Return (x, y) of the center of cell containing provided text 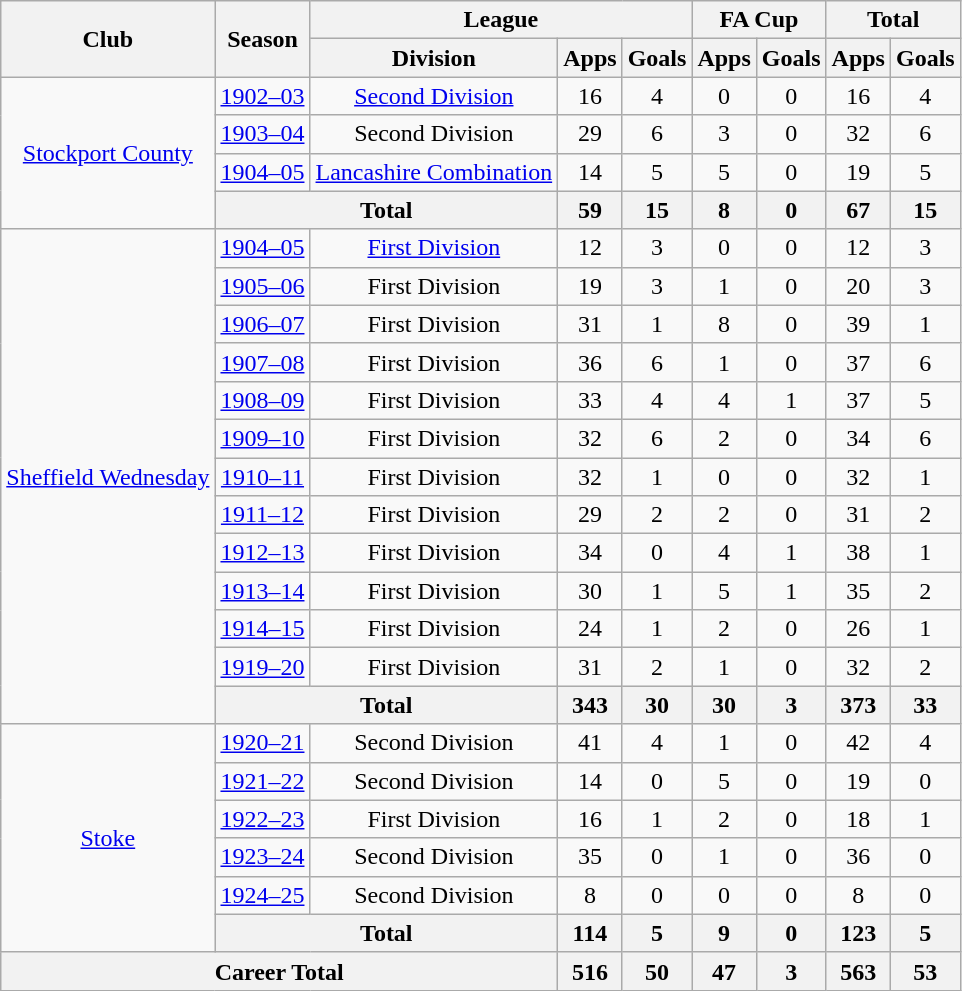
1921–22 (262, 781)
1920–21 (262, 743)
Division (434, 58)
67 (858, 210)
1907–08 (262, 362)
1910–11 (262, 477)
1919–20 (262, 667)
18 (858, 819)
59 (590, 210)
1911–12 (262, 515)
Season (262, 39)
53 (925, 971)
1912–13 (262, 553)
26 (858, 629)
1913–14 (262, 591)
Sheffield Wednesday (108, 476)
1902–03 (262, 96)
39 (858, 324)
114 (590, 933)
9 (724, 933)
1906–07 (262, 324)
1905–06 (262, 286)
1914–15 (262, 629)
1909–10 (262, 438)
47 (724, 971)
Lancashire Combination (434, 172)
1924–25 (262, 895)
516 (590, 971)
42 (858, 743)
343 (590, 705)
20 (858, 286)
Stockport County (108, 153)
24 (590, 629)
38 (858, 553)
Club (108, 39)
1923–24 (262, 857)
123 (858, 933)
League (501, 20)
1903–04 (262, 134)
41 (590, 743)
Stoke (108, 838)
1922–23 (262, 819)
FA Cup (759, 20)
373 (858, 705)
1908–09 (262, 400)
563 (858, 971)
50 (657, 971)
Career Total (280, 971)
